Search for the cell housing the specified text and yield its [X, Y] center coordinate. 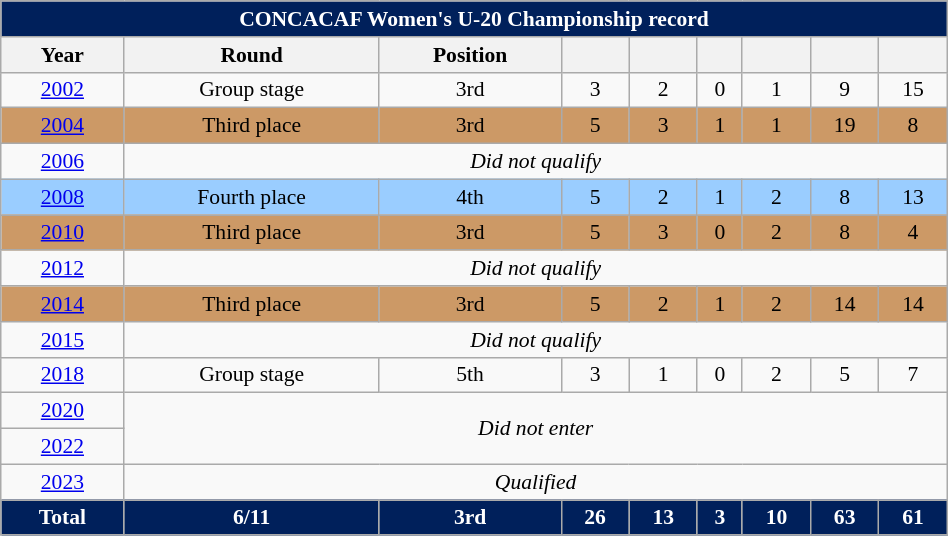
CONCACAF Women's U-20 Championship record [474, 19]
Qualified [536, 482]
26 [595, 518]
2015 [62, 340]
9 [845, 90]
2010 [62, 233]
2022 [62, 447]
61 [914, 518]
Year [62, 55]
19 [845, 126]
2008 [62, 197]
Did not enter [536, 428]
2002 [62, 90]
Round [252, 55]
Total [62, 518]
4 [914, 233]
15 [914, 90]
63 [845, 518]
2023 [62, 482]
2012 [62, 269]
7 [914, 375]
2020 [62, 411]
4th [470, 197]
2018 [62, 375]
2004 [62, 126]
6/11 [252, 518]
5th [470, 375]
2006 [62, 162]
2014 [62, 304]
Position [470, 55]
10 [776, 518]
Fourth place [252, 197]
